Search for the cell housing the specified text and yield its [X, Y] center coordinate. 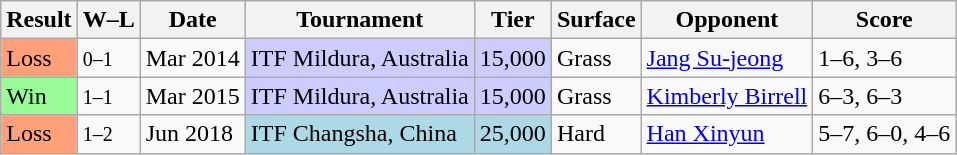
Kimberly Birrell [727, 96]
Mar 2014 [192, 58]
Tier [512, 20]
Jun 2018 [192, 134]
Date [192, 20]
Jang Su-jeong [727, 58]
Hard [596, 134]
Result [39, 20]
W–L [108, 20]
1–1 [108, 96]
25,000 [512, 134]
ITF Changsha, China [360, 134]
Surface [596, 20]
5–7, 6–0, 4–6 [884, 134]
Opponent [727, 20]
Mar 2015 [192, 96]
Win [39, 96]
Tournament [360, 20]
0–1 [108, 58]
Score [884, 20]
6–3, 6–3 [884, 96]
1–6, 3–6 [884, 58]
Han Xinyun [727, 134]
1–2 [108, 134]
